Output the (x, y) coordinate of the center of the cell containing the given text.  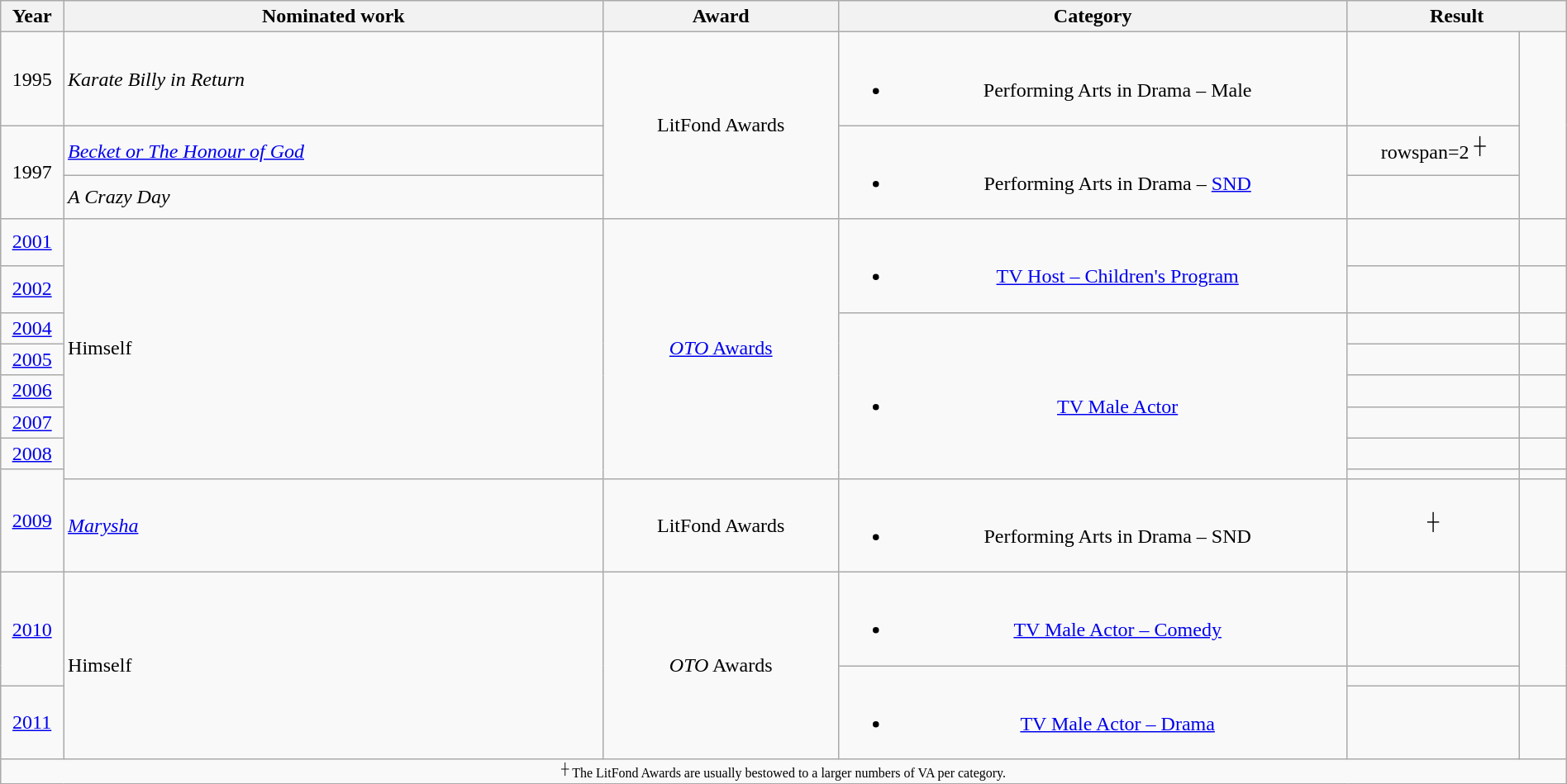
2011 (32, 723)
┼ (1433, 525)
1995 (32, 79)
rowspan=2 ┼ (1433, 150)
2010 (32, 630)
TV Male Actor – Comedy (1093, 618)
Result (1456, 17)
A Crazy Day (334, 197)
TV Male Actor – Drama (1093, 712)
2005 (32, 359)
Nominated work (334, 17)
2002 (32, 289)
2008 (32, 454)
Category (1093, 17)
2001 (32, 243)
┼ The LitFond Awards are usually bestowed to a larger numbers of VA per category. (783, 772)
2007 (32, 422)
Year (32, 17)
2006 (32, 391)
TV Male Actor (1093, 395)
Marysha (334, 525)
Becket or The Honour of God (334, 150)
Performing Arts in Drama – Male (1093, 79)
1997 (32, 172)
2009 (32, 520)
Karate Billy in Return (334, 79)
TV Host – Children's Program (1093, 266)
2004 (32, 328)
Award (721, 17)
